Locate the cell with the specified text and output its [x, y] center coordinate. 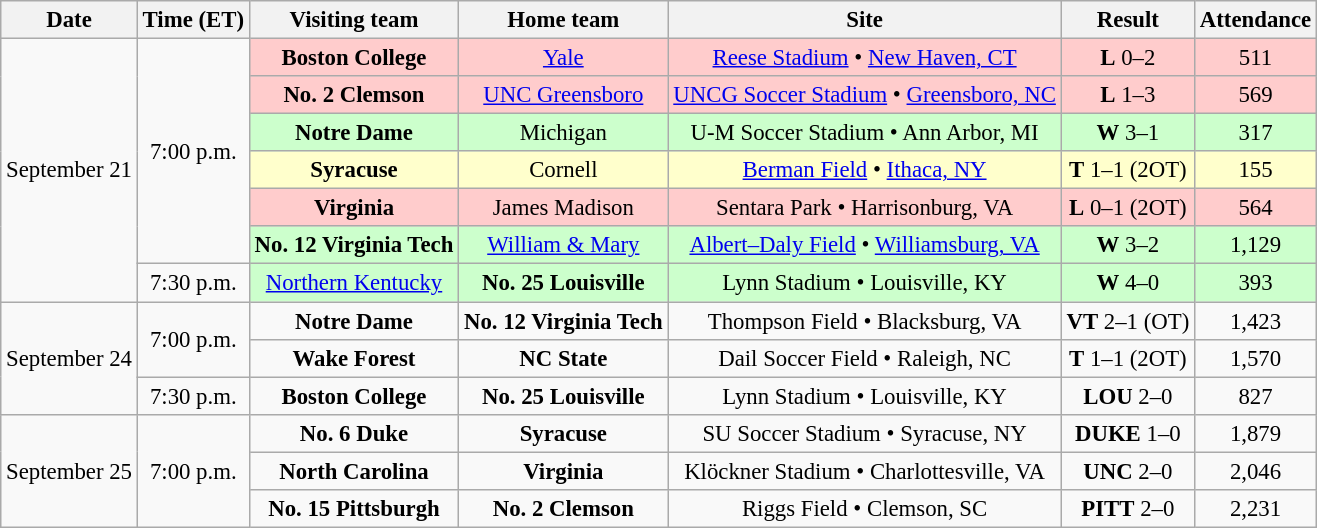
DUKE 1–0 [1128, 433]
Michigan [564, 133]
569 [1256, 95]
PITT 2–0 [1128, 509]
L 1–3 [1128, 95]
September 24 [69, 358]
Result [1128, 20]
Wake Forest [354, 358]
827 [1256, 396]
W 3–1 [1128, 133]
Thompson Field • Blacksburg, VA [864, 321]
Berman Field • Ithaca, NY [864, 170]
Northern Kentucky [354, 283]
NC State [564, 358]
1,879 [1256, 433]
1,129 [1256, 245]
Cornell [564, 170]
L 0–1 (2OT) [1128, 208]
1,423 [1256, 321]
North Carolina [354, 471]
Dail Soccer Field • Raleigh, NC [864, 358]
155 [1256, 170]
1,570 [1256, 358]
Home team [564, 20]
Visiting team [354, 20]
U-M Soccer Stadium • Ann Arbor, MI [864, 133]
William & Mary [564, 245]
511 [1256, 58]
2,046 [1256, 471]
2,231 [1256, 509]
LOU 2–0 [1128, 396]
Site [864, 20]
Reese Stadium • New Haven, CT [864, 58]
No. 15 Pittsburgh [354, 509]
James Madison [564, 208]
SU Soccer Stadium • Syracuse, NY [864, 433]
September 25 [69, 470]
Sentara Park • Harrisonburg, VA [864, 208]
Klöckner Stadium • Charlottesville, VA [864, 471]
UNCG Soccer Stadium • Greensboro, NC [864, 95]
317 [1256, 133]
VT 2–1 (OT) [1128, 321]
W 4–0 [1128, 283]
W 3–2 [1128, 245]
Albert–Daly Field • Williamsburg, VA [864, 245]
UNC Greensboro [564, 95]
UNC 2–0 [1128, 471]
September 21 [69, 170]
393 [1256, 283]
Yale [564, 58]
Time (ET) [193, 20]
Attendance [1256, 20]
Date [69, 20]
564 [1256, 208]
No. 6 Duke [354, 433]
L 0–2 [1128, 58]
Riggs Field • Clemson, SC [864, 509]
